Return (X, Y) of the center of cell containing provided text 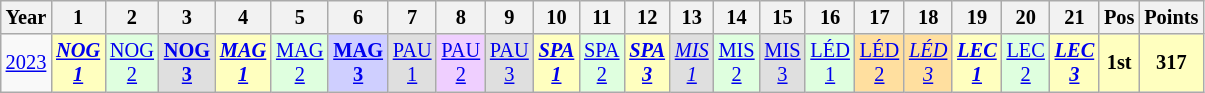
MAG3 (358, 63)
5 (300, 17)
Pos (1119, 17)
11 (602, 17)
LEC2 (1026, 63)
13 (692, 17)
SPA1 (557, 63)
12 (647, 17)
16 (830, 17)
8 (460, 17)
3 (187, 17)
PAU3 (510, 63)
NOG2 (132, 63)
LÉD3 (928, 63)
MAG2 (300, 63)
7 (412, 17)
10 (557, 17)
LÉD1 (830, 63)
317 (1171, 63)
2 (132, 17)
6 (358, 17)
MAG1 (243, 63)
15 (782, 17)
LÉD2 (880, 63)
19 (976, 17)
MIS1 (692, 63)
NOG1 (78, 63)
Points (1171, 17)
PAU2 (460, 63)
SPA3 (647, 63)
21 (1074, 17)
18 (928, 17)
NOG3 (187, 63)
Year (26, 17)
20 (1026, 17)
MIS2 (737, 63)
9 (510, 17)
PAU1 (412, 63)
1st (1119, 63)
LEC1 (976, 63)
17 (880, 17)
1 (78, 17)
LEC3 (1074, 63)
14 (737, 17)
MIS3 (782, 63)
2023 (26, 63)
SPA2 (602, 63)
4 (243, 17)
